Output the [x, y] coordinate of the center of the cell containing the given text.  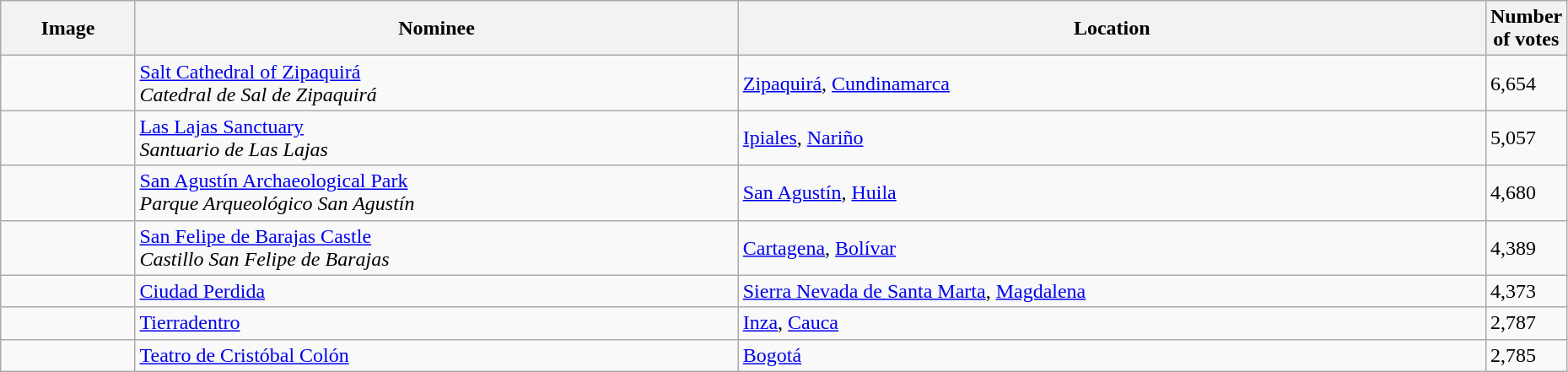
Image [67, 29]
5,057 [1526, 138]
Salt Cathedral of ZipaquiráCatedral de Sal de Zipaquirá [437, 83]
2,785 [1526, 355]
4,373 [1526, 291]
San Felipe de Barajas CastleCastillo San Felipe de Barajas [437, 248]
Las Lajas SanctuarySantuario de Las Lajas [437, 138]
Nominee [437, 29]
4,389 [1526, 248]
Zipaquirá, Cundinamarca [1112, 83]
Ipiales, Nariño [1112, 138]
Inza, Cauca [1112, 323]
San Agustín, Huila [1112, 192]
San Agustín Archaeological ParkParque Arqueológico San Agustín [437, 192]
Number of votes [1526, 29]
Ciudad Perdida [437, 291]
6,654 [1526, 83]
Cartagena, Bolívar [1112, 248]
Tierradentro [437, 323]
Sierra Nevada de Santa Marta, Magdalena [1112, 291]
2,787 [1526, 323]
Teatro de Cristóbal Colón [437, 355]
Bogotá [1112, 355]
4,680 [1526, 192]
Location [1112, 29]
